Determine the [x, y] coordinate at the center of the cell enclosing the given text.  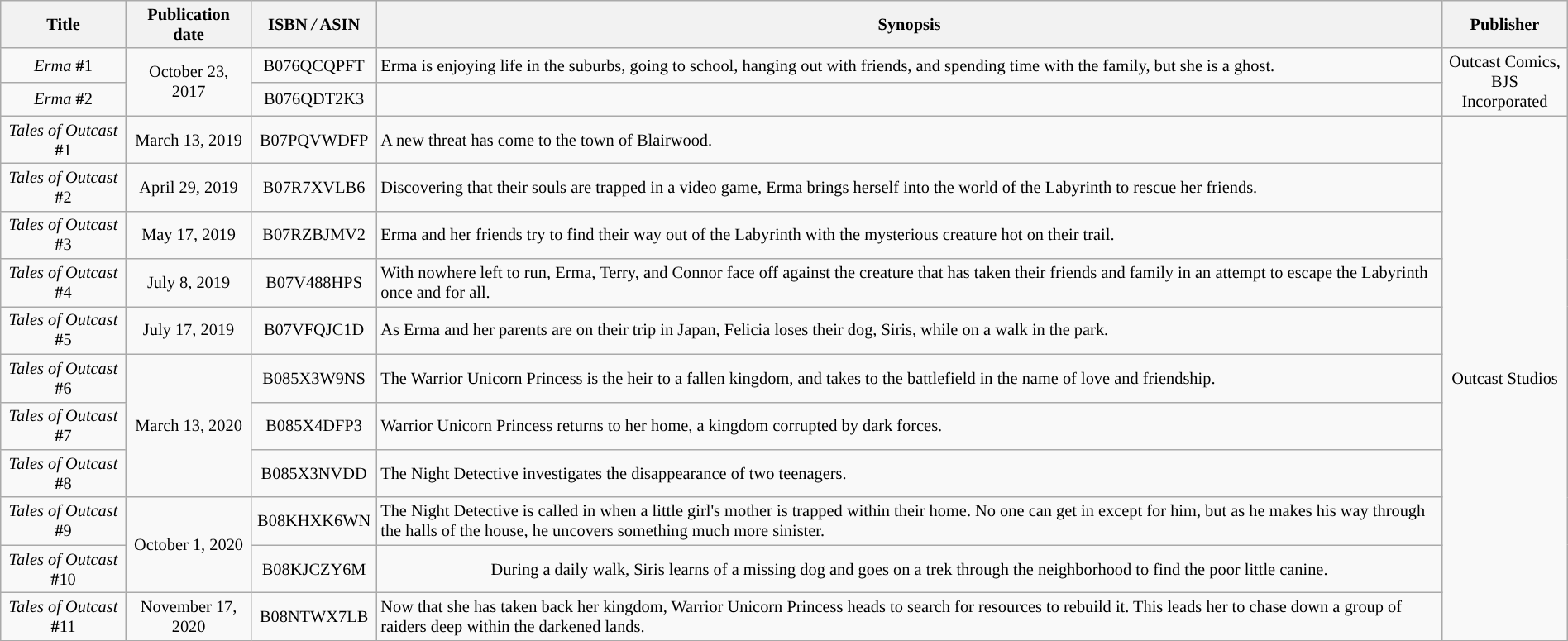
B07RZBJMV2 [314, 235]
B076QDT2K3 [314, 99]
During a daily walk, Siris learns of a missing dog and goes on a trek through the neighborhood to find the poor little canine. [909, 569]
B08KJCZY6M [314, 569]
B085X4DFP3 [314, 426]
Tales of Outcast #6 [64, 378]
Outcast Comics, BJS Incorporated [1505, 82]
Title [64, 24]
October 23, 2017 [189, 82]
B07V488HPS [314, 283]
Erma #2 [64, 99]
Tales of Outcast #10 [64, 569]
March 13, 2020 [189, 425]
B08NTWX7LB [314, 616]
March 13, 2019 [189, 140]
B076QCQPFT [314, 65]
Publisher [1505, 24]
Warrior Unicorn Princess returns to her home, a kingdom corrupted by dark forces. [909, 426]
July 17, 2019 [189, 330]
The Night Detective investigates the disappearance of two teenagers. [909, 473]
B085X3W9NS [314, 378]
Publication date [189, 24]
The Warrior Unicorn Princess is the heir to a fallen kingdom, and takes to the battlefield in the name of love and friendship. [909, 378]
April 29, 2019 [189, 187]
Tales of Outcast #9 [64, 521]
Outcast Studios [1505, 378]
B07R7XVLB6 [314, 187]
Erma #1 [64, 65]
B07VFQJC1D [314, 330]
Tales of Outcast #11 [64, 616]
Tales of Outcast #7 [64, 426]
Erma and her friends try to find their way out of the Labyrinth with the mysterious creature hot on their trail. [909, 235]
October 1, 2020 [189, 544]
May 17, 2019 [189, 235]
Discovering that their souls are trapped in a video game, Erma brings herself into the world of the Labyrinth to rescue her friends. [909, 187]
As Erma and her parents are on their trip in Japan, Felicia loses their dog, Siris, while on a walk in the park. [909, 330]
A new threat has come to the town of Blairwood. [909, 140]
B085X3NVDD [314, 473]
Tales of Outcast #2 [64, 187]
ISBN / ASIN [314, 24]
Tales of Outcast #4 [64, 283]
Tales of Outcast #3 [64, 235]
July 8, 2019 [189, 283]
Tales of Outcast #1 [64, 140]
Tales of Outcast #8 [64, 473]
Tales of Outcast #5 [64, 330]
B08KHXK6WN [314, 521]
Erma is enjoying life in the suburbs, going to school, hanging out with friends, and spending time with the family, but she is a ghost. [909, 65]
B07PQVWDFP [314, 140]
November 17, 2020 [189, 616]
Synopsis [909, 24]
